Return the (X, Y) coordinate for the center point of the cell that contains the specified text.  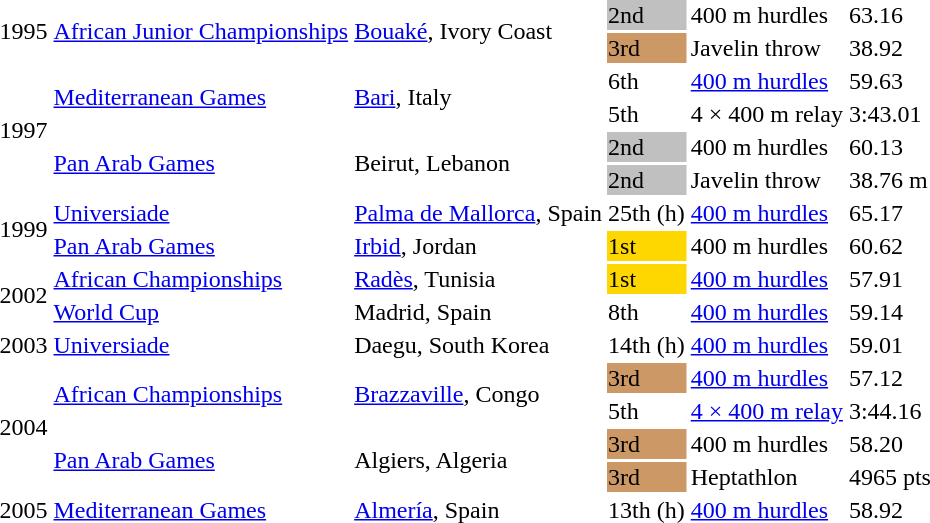
Algiers, Algeria (478, 460)
Radès, Tunisia (478, 279)
25th (h) (647, 213)
African Junior Championships (201, 32)
World Cup (201, 312)
Bari, Italy (478, 98)
8th (647, 312)
Irbid, Jordan (478, 246)
Madrid, Spain (478, 312)
Daegu, South Korea (478, 345)
6th (647, 81)
Beirut, Lebanon (478, 164)
Bouaké, Ivory Coast (478, 32)
Heptathlon (766, 477)
14th (h) (647, 345)
Brazzaville, Congo (478, 394)
Mediterranean Games (201, 98)
Palma de Mallorca, Spain (478, 213)
